Extract the (x, y) coordinate from the center of the cell holding the provided text.  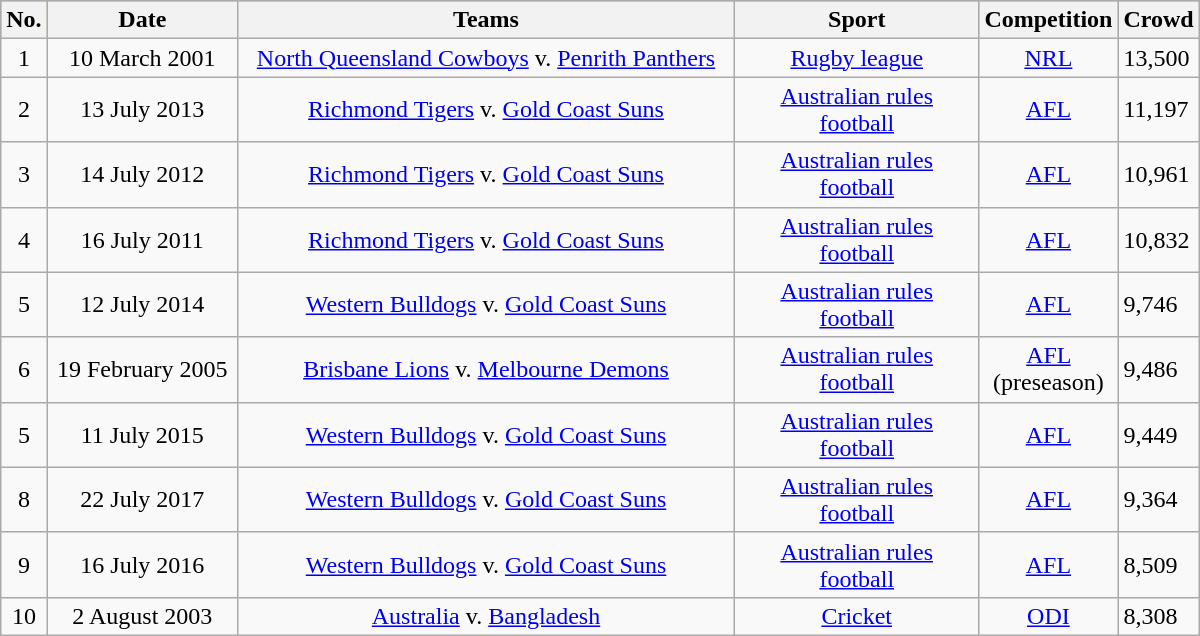
Brisbane Lions v. Melbourne Demons (486, 370)
12 July 2014 (142, 304)
13 July 2013 (142, 110)
14 July 2012 (142, 174)
16 July 2011 (142, 240)
Cricket (857, 616)
22 July 2017 (142, 500)
NRL (1048, 58)
19 February 2005 (142, 370)
8 (24, 500)
1 (24, 58)
AFL (preseason) (1048, 370)
Australia v. Bangladesh (486, 616)
Sport (857, 20)
11 July 2015 (142, 434)
3 (24, 174)
10,832 (1158, 240)
9,486 (1158, 370)
6 (24, 370)
North Queensland Cowboys v. Penrith Panthers (486, 58)
13,500 (1158, 58)
10 March 2001 (142, 58)
9,364 (1158, 500)
9 (24, 564)
2 August 2003 (142, 616)
9,746 (1158, 304)
16 July 2016 (142, 564)
10 (24, 616)
Competition (1048, 20)
Date (142, 20)
9,449 (1158, 434)
10,961 (1158, 174)
8,509 (1158, 564)
8,308 (1158, 616)
2 (24, 110)
4 (24, 240)
Crowd (1158, 20)
11,197 (1158, 110)
Rugby league (857, 58)
No. (24, 20)
Teams (486, 20)
ODI (1048, 616)
